Find where the given text appears and provide that cell's center as [X, Y] coordinate. 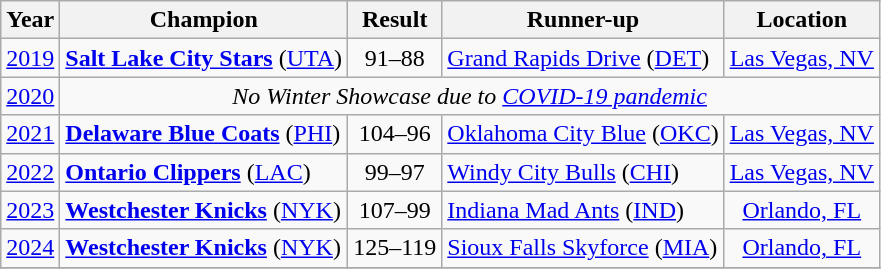
2024 [30, 248]
Runner-up [583, 20]
107–99 [395, 210]
Oklahoma City Blue (OKC) [583, 134]
Year [30, 20]
Champion [204, 20]
2021 [30, 134]
91–88 [395, 58]
2020 [30, 96]
Location [802, 20]
Salt Lake City Stars (UTA) [204, 58]
125–119 [395, 248]
2019 [30, 58]
2022 [30, 172]
Delaware Blue Coats (PHI) [204, 134]
Result [395, 20]
Grand Rapids Drive (DET) [583, 58]
Ontario Clippers (LAC) [204, 172]
104–96 [395, 134]
2023 [30, 210]
Indiana Mad Ants (IND) [583, 210]
Windy City Bulls (CHI) [583, 172]
99–97 [395, 172]
Sioux Falls Skyforce (MIA) [583, 248]
No Winter Showcase due to COVID-19 pandemic [470, 96]
